Locate the cell with the specified text and output its [X, Y] center coordinate. 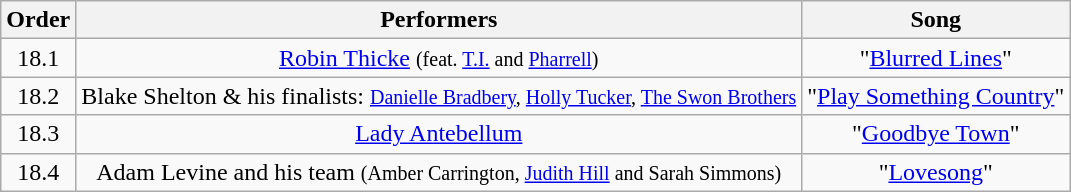
Order [38, 20]
Lady Antebellum [439, 134]
18.1 [38, 58]
Song [936, 20]
Robin Thicke (feat. T.I. and Pharrell) [439, 58]
"Play Something Country" [936, 96]
Blake Shelton & his finalists: Danielle Bradbery, Holly Tucker, The Swon Brothers [439, 96]
"Goodbye Town" [936, 134]
"Lovesong" [936, 172]
18.2 [38, 96]
18.3 [38, 134]
Adam Levine and his team (Amber Carrington, Judith Hill and Sarah Simmons) [439, 172]
Performers [439, 20]
"Blurred Lines" [936, 58]
18.4 [38, 172]
